Pinpoint the cell where the given text exists, returning its [X, Y] midpoint coordinate. 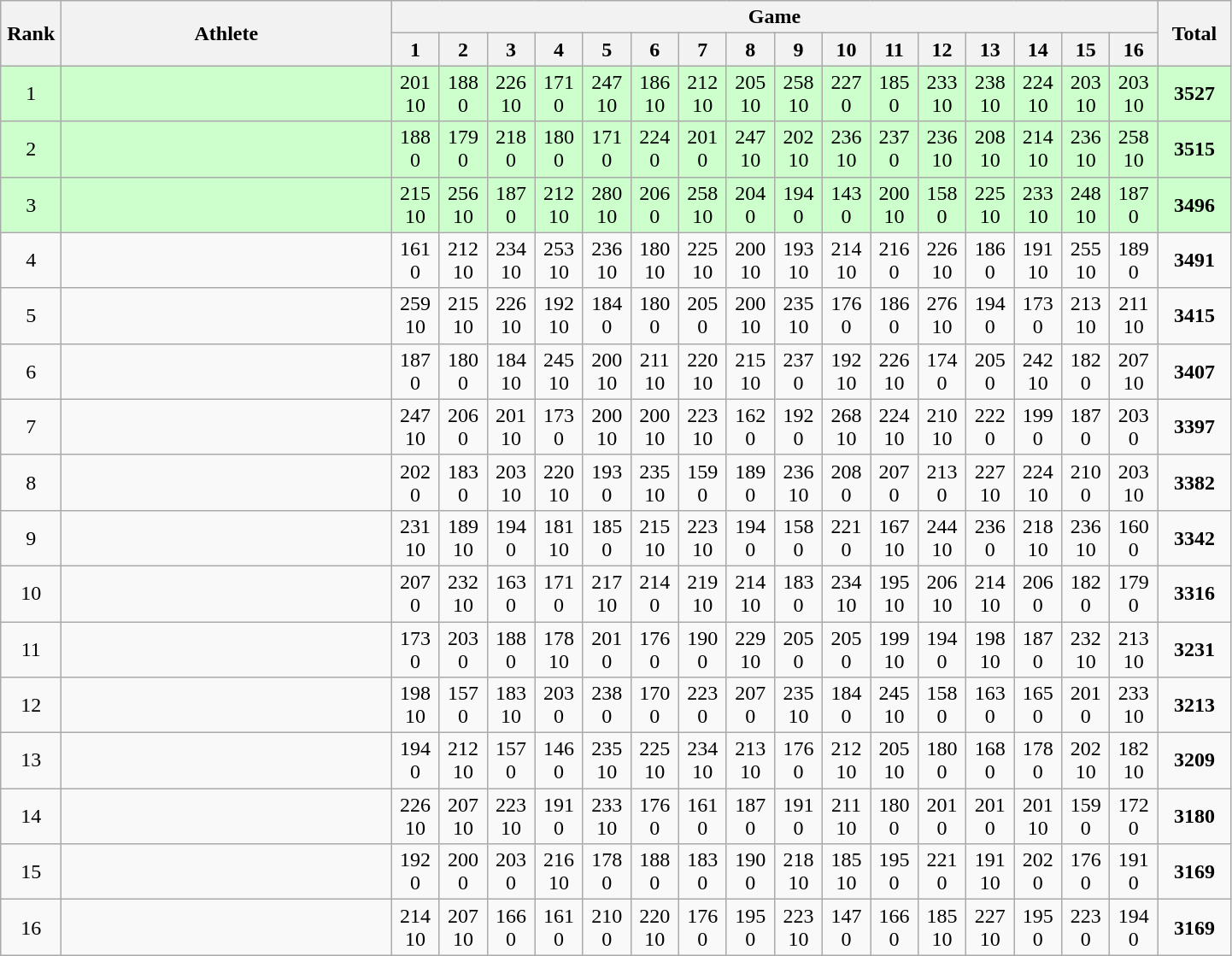
18210 [1134, 760]
3316 [1194, 593]
2380 [607, 706]
19510 [894, 593]
2000 [463, 871]
3231 [1194, 649]
1740 [942, 371]
3496 [1194, 205]
3382 [1194, 482]
21610 [559, 871]
Rank [31, 33]
21910 [702, 593]
24810 [1086, 205]
18410 [511, 371]
3491 [1194, 260]
1930 [607, 482]
18010 [654, 260]
27610 [942, 316]
18610 [654, 94]
3527 [1194, 94]
24410 [942, 538]
3407 [1194, 371]
3213 [1194, 706]
3209 [1194, 760]
23110 [415, 538]
21010 [942, 427]
22910 [750, 649]
1680 [990, 760]
2130 [942, 482]
24210 [1038, 371]
Athlete [226, 33]
1990 [1038, 427]
1620 [750, 427]
3415 [1194, 316]
Total [1194, 33]
26810 [846, 427]
2360 [990, 538]
23810 [990, 94]
2140 [654, 593]
25310 [559, 260]
3515 [1194, 149]
19310 [798, 260]
2240 [654, 149]
2220 [990, 427]
21710 [607, 593]
2080 [846, 482]
1470 [846, 928]
18110 [559, 538]
1430 [846, 205]
2180 [511, 149]
20610 [942, 593]
17810 [559, 649]
1720 [1134, 817]
20810 [990, 149]
25510 [1086, 260]
18310 [511, 706]
1460 [559, 760]
3180 [1194, 817]
1650 [1038, 706]
16710 [894, 538]
2270 [846, 94]
25910 [415, 316]
3397 [1194, 427]
1600 [1134, 538]
2040 [750, 205]
28010 [607, 205]
1700 [654, 706]
25610 [463, 205]
Game [774, 17]
3342 [1194, 538]
19910 [894, 649]
2160 [894, 260]
18910 [463, 538]
